Determine the (X, Y) coordinate at the center of the cell enclosing the given text.  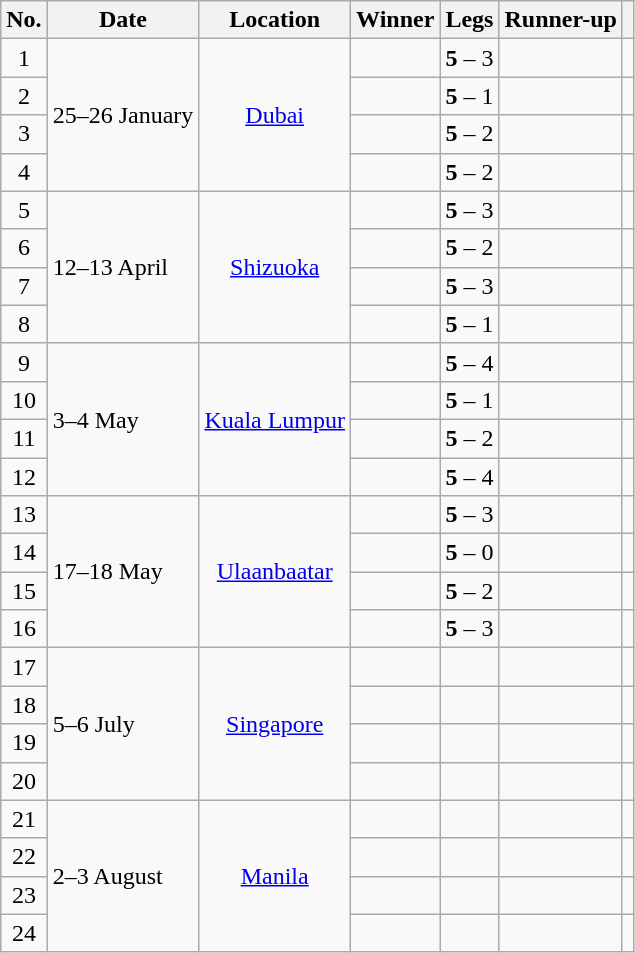
24 (24, 933)
Location (275, 20)
8 (24, 324)
22 (24, 857)
17–18 May (123, 572)
6 (24, 248)
3–4 May (123, 419)
15 (24, 591)
25–26 January (123, 115)
Winner (396, 20)
17 (24, 667)
Dubai (275, 115)
Runner-up (561, 20)
21 (24, 819)
Manila (275, 876)
11 (24, 438)
19 (24, 743)
9 (24, 362)
5–6 July (123, 724)
Singapore (275, 724)
2 (24, 96)
No. (24, 20)
14 (24, 553)
5 (24, 210)
Date (123, 20)
Legs (470, 20)
20 (24, 781)
3 (24, 134)
1 (24, 58)
23 (24, 895)
10 (24, 400)
7 (24, 286)
4 (24, 172)
Shizuoka (275, 267)
2–3 August (123, 876)
Ulaanbaatar (275, 572)
18 (24, 705)
12 (24, 477)
13 (24, 515)
12–13 April (123, 267)
5 – 0 (470, 553)
Kuala Lumpur (275, 419)
16 (24, 629)
